Locate the cell with the specified text and output its [x, y] center coordinate. 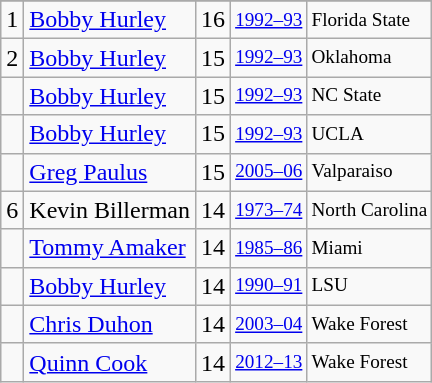
Florida State [370, 20]
Valparaiso [370, 172]
2003–04 [269, 324]
Oklahoma [370, 58]
UCLA [370, 134]
1973–74 [269, 210]
2 [12, 58]
1 [12, 20]
16 [214, 20]
1990–91 [269, 286]
Kevin Billerman [110, 210]
NC State [370, 96]
6 [12, 210]
Quinn Cook [110, 362]
2005–06 [269, 172]
Miami [370, 248]
LSU [370, 286]
Chris Duhon [110, 324]
2012–13 [269, 362]
North Carolina [370, 210]
1985–86 [269, 248]
Greg Paulus [110, 172]
Tommy Amaker [110, 248]
